Capture the cell that displays the provided text and extract its (x, y) central coordinate. 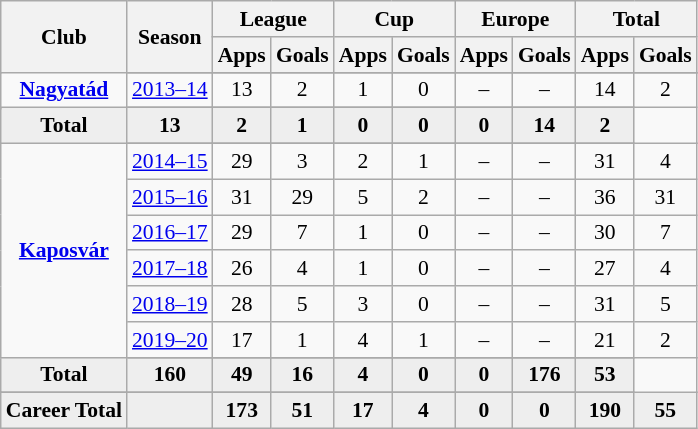
160 (170, 375)
2018–19 (170, 304)
49 (242, 375)
2019–20 (170, 340)
2016–17 (170, 233)
2014–15 (170, 162)
27 (605, 269)
176 (544, 375)
Club (64, 36)
Kaposvár (64, 251)
16 (302, 375)
173 (242, 411)
Cup (394, 19)
2015–16 (170, 197)
Nagyatád (64, 90)
28 (242, 304)
30 (605, 233)
36 (605, 197)
190 (605, 411)
51 (302, 411)
League (274, 19)
Europe (516, 19)
53 (605, 375)
2017–18 (170, 269)
Career Total (64, 411)
Season (170, 36)
2013–14 (170, 90)
55 (666, 411)
26 (242, 269)
21 (605, 340)
